Search for the cell housing the specified text and yield its [x, y] center coordinate. 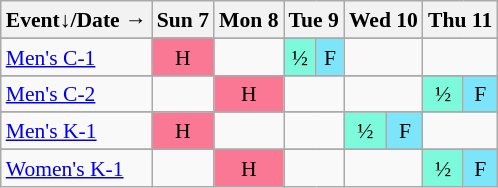
Men's C-2 [76, 94]
Men's C-1 [76, 56]
Mon 8 [248, 20]
Event↓/Date → [76, 20]
Wed 10 [384, 20]
Thu 11 [460, 20]
Tue 9 [314, 20]
Men's K-1 [76, 130]
Women's K-1 [76, 168]
Sun 7 [183, 20]
